Locate the cell with the specified text and output its (x, y) center coordinate. 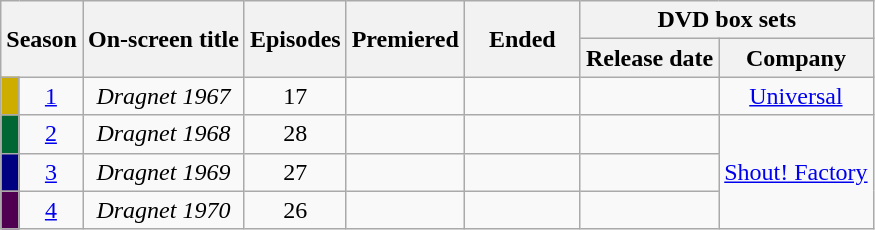
Release date (649, 58)
Ended (522, 39)
Season (42, 39)
2 (50, 134)
Dragnet 1968 (163, 134)
1 (50, 96)
DVD box sets (726, 20)
17 (295, 96)
Dragnet 1969 (163, 172)
On-screen title (163, 39)
Dragnet 1970 (163, 210)
Shout! Factory (796, 172)
Episodes (295, 39)
27 (295, 172)
Company (796, 58)
26 (295, 210)
4 (50, 210)
Universal (796, 96)
3 (50, 172)
28 (295, 134)
Dragnet 1967 (163, 96)
Premiered (405, 39)
